Identify which cell holds the provided text, then report its (x, y) central coordinate. 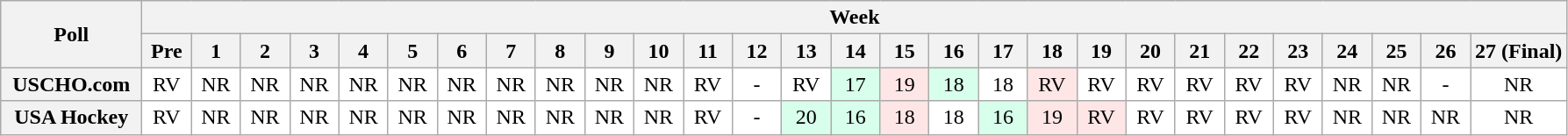
Poll (72, 34)
13 (806, 51)
7 (511, 51)
Pre (167, 51)
1 (216, 51)
12 (757, 51)
9 (609, 51)
Week (855, 18)
21 (1199, 51)
USA Hockey (72, 118)
2 (265, 51)
6 (462, 51)
5 (412, 51)
11 (707, 51)
24 (1347, 51)
26 (1445, 51)
14 (856, 51)
3 (314, 51)
25 (1396, 51)
22 (1249, 51)
27 (Final) (1519, 51)
23 (1298, 51)
USCHO.com (72, 84)
4 (363, 51)
15 (905, 51)
8 (560, 51)
10 (658, 51)
